Output the [X, Y] coordinate of the center of the cell containing the given text.  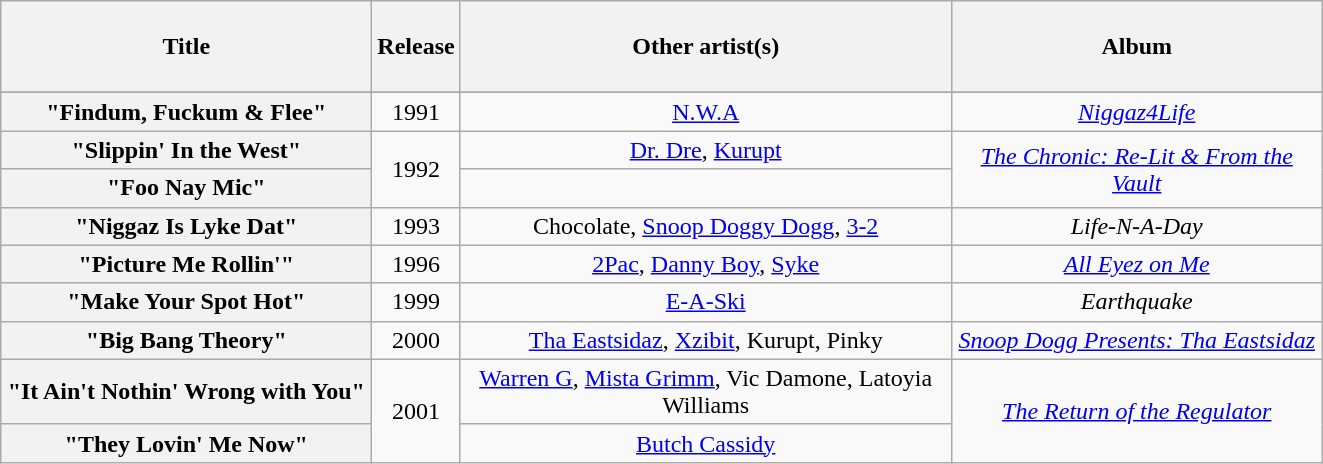
"Foo Nay Mic" [186, 188]
1992 [416, 169]
Snoop Dogg Presents: Tha Eastsidaz [1136, 340]
2Pac, Danny Boy, Syke [706, 264]
The Return of the Regulator [1136, 410]
Title [186, 47]
"Make Your Spot Hot" [186, 302]
2001 [416, 410]
"Big Bang Theory" [186, 340]
"Findum, Fuckum & Flee" [186, 112]
Warren G, Mista Grimm, Vic Damone, Latoyia Williams [706, 392]
"They Lovin' Me Now" [186, 443]
Earthquake [1136, 302]
1996 [416, 264]
"Slippin' In the West" [186, 150]
Niggaz4Life [1136, 112]
The Chronic: Re-Lit & From the Vault [1136, 169]
"It Ain't Nothin' Wrong with You" [186, 392]
E-A-Ski [706, 302]
"Picture Me Rollin'" [186, 264]
Other artist(s) [706, 47]
1999 [416, 302]
1993 [416, 226]
N.W.A [706, 112]
1991 [416, 112]
"Niggaz Is Lyke Dat" [186, 226]
All Eyez on Me [1136, 264]
Life-N-A-Day [1136, 226]
Chocolate, Snoop Doggy Dogg, 3-2 [706, 226]
Dr. Dre, Kurupt [706, 150]
Butch Cassidy [706, 443]
Album [1136, 47]
Release [416, 47]
Tha Eastsidaz, Xzibit, Kurupt, Pinky [706, 340]
2000 [416, 340]
